Search for the cell housing the specified text and yield its (X, Y) center coordinate. 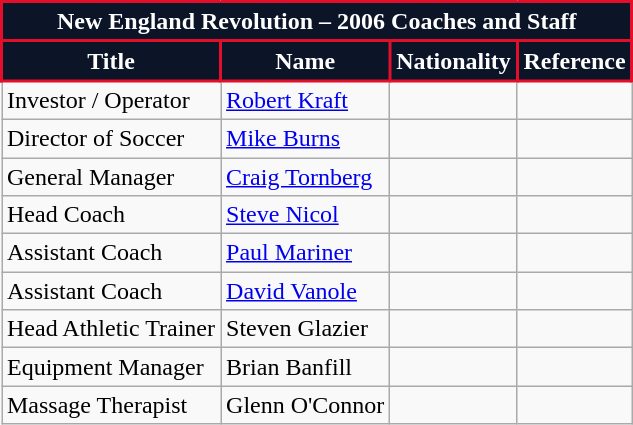
Robert Kraft (306, 100)
Name (306, 61)
New England Revolution – 2006 Coaches and Staff (317, 22)
Nationality (454, 61)
Paul Mariner (306, 253)
David Vanole (306, 291)
Director of Soccer (112, 138)
Mike Burns (306, 138)
Equipment Manager (112, 367)
Reference (574, 61)
Title (112, 61)
Craig Tornberg (306, 177)
Head Coach (112, 215)
Steven Glazier (306, 329)
Head Athletic Trainer (112, 329)
General Manager (112, 177)
Investor / Operator (112, 100)
Glenn O'Connor (306, 405)
Steve Nicol (306, 215)
Brian Banfill (306, 367)
Massage Therapist (112, 405)
